Search for the cell housing the specified text and yield its (x, y) center coordinate. 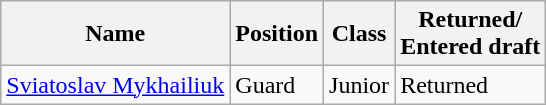
Guard (277, 85)
Sviatoslav Mykhailiuk (116, 85)
Returned/Entered draft (470, 34)
Name (116, 34)
Class (360, 34)
Returned (470, 85)
Position (277, 34)
Junior (360, 85)
